From the cell containing the given text, extract its center point as [x, y] coordinate. 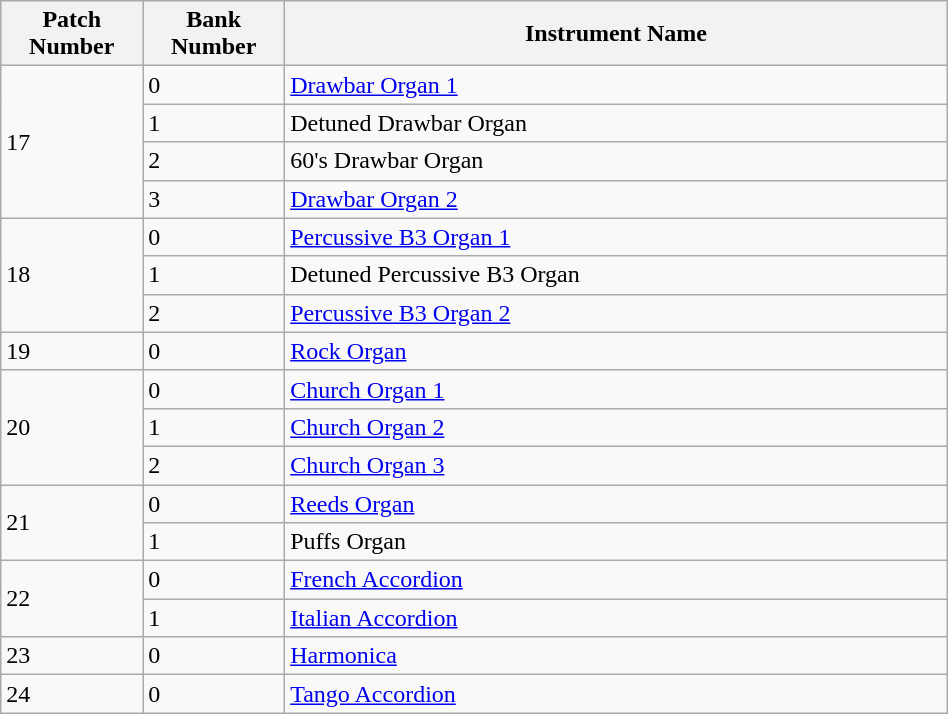
Italian Accordion [616, 618]
21 [72, 522]
Instrument Name [616, 34]
18 [72, 275]
60's Drawbar Organ [616, 161]
Patch Number [72, 34]
Church Organ 3 [616, 465]
20 [72, 427]
Detuned Percussive B3 Organ [616, 275]
Reeds Organ [616, 503]
Church Organ 2 [616, 427]
Tango Accordion [616, 694]
Drawbar Organ 2 [616, 199]
Bank Number [214, 34]
Puffs Organ [616, 542]
19 [72, 351]
23 [72, 656]
17 [72, 142]
3 [214, 199]
24 [72, 694]
Drawbar Organ 1 [616, 85]
Harmonica [616, 656]
French Accordion [616, 580]
Church Organ 1 [616, 389]
22 [72, 599]
Percussive B3 Organ 2 [616, 313]
Detuned Drawbar Organ [616, 123]
Rock Organ [616, 351]
Percussive B3 Organ 1 [616, 237]
